Search for the cell housing the specified text and yield its (X, Y) center coordinate. 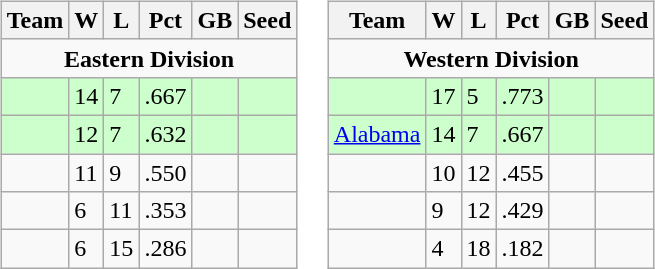
Western Division (491, 58)
17 (444, 96)
18 (478, 249)
.773 (522, 96)
.429 (522, 211)
.455 (522, 173)
4 (444, 249)
Eastern Division (149, 58)
5 (478, 96)
10 (444, 173)
.550 (166, 173)
.182 (522, 249)
15 (122, 249)
.632 (166, 134)
Alabama (377, 134)
.286 (166, 249)
.353 (166, 211)
